Search for the cell housing the specified text and yield its (x, y) center coordinate. 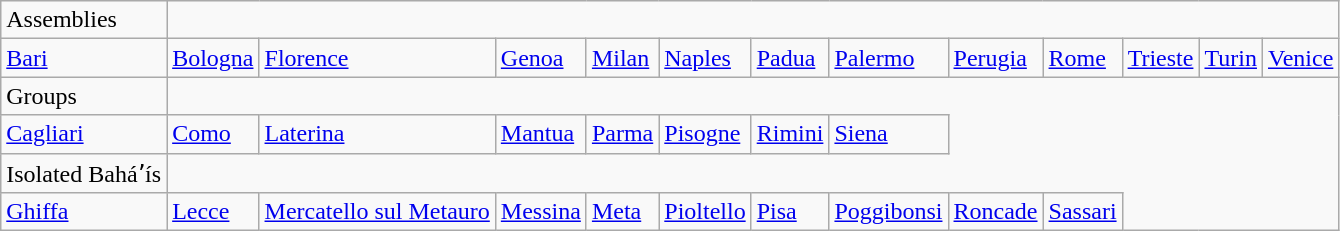
Rome (1082, 58)
Mantua (540, 134)
Pisogne (705, 134)
Rimini (790, 134)
Bari (84, 58)
Sassari (1082, 212)
Milan (622, 58)
Venice (1300, 58)
Siena (888, 134)
Trieste (1160, 58)
Perugia (996, 58)
Naples (705, 58)
Palermo (888, 58)
Padua (790, 58)
Laterina (377, 134)
Como (213, 134)
Parma (622, 134)
Isolated Baháʼís (84, 173)
Pioltello (705, 212)
Assemblies (84, 20)
Messina (540, 212)
Ghiffa (84, 212)
Cagliari (84, 134)
Poggibonsi (888, 212)
Lecce (213, 212)
Pisa (790, 212)
Roncade (996, 212)
Mercatello sul Metauro (377, 212)
Bologna (213, 58)
Turin (1231, 58)
Genoa (540, 58)
Groups (84, 96)
Florence (377, 58)
Meta (622, 212)
